Return (X, Y) of the center of cell containing provided text 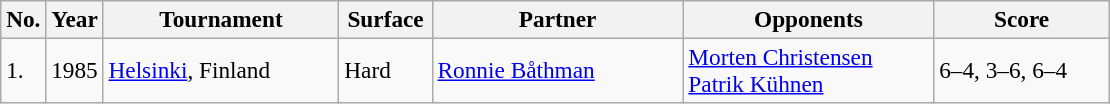
Morten Christensen Patrik Kühnen (808, 70)
Opponents (808, 19)
1. (24, 70)
Helsinki, Finland (221, 70)
Hard (386, 70)
Surface (386, 19)
Year (74, 19)
Tournament (221, 19)
Partner (558, 19)
No. (24, 19)
1985 (74, 70)
Ronnie Båthman (558, 70)
6–4, 3–6, 6–4 (1022, 70)
Score (1022, 19)
